Detect which cell encompasses the target text, then output its [X, Y] center coordinate. 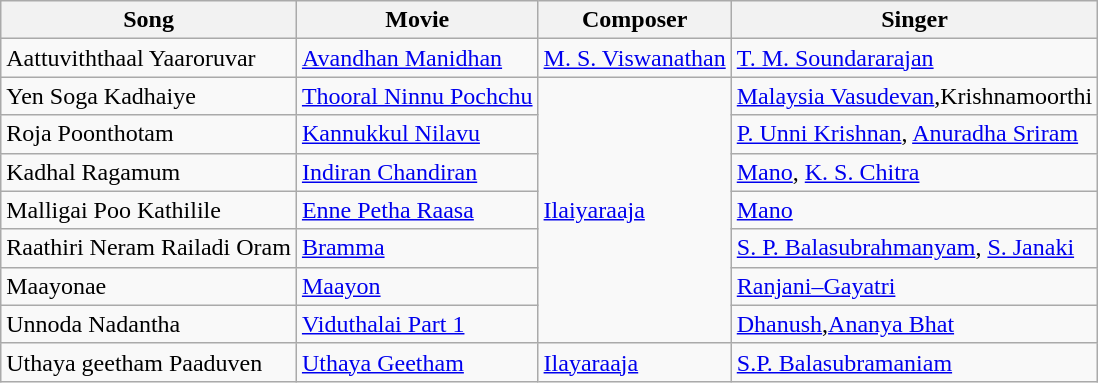
Unnoda Nadantha [149, 324]
Ranjani–Gayatri [914, 286]
Kannukkul Nilavu [417, 134]
S. P. Balasubrahmanyam, S. Janaki [914, 248]
Thooral Ninnu Pochchu [417, 96]
Movie [417, 20]
Avandhan Manidhan [417, 58]
Indiran Chandiran [417, 172]
Kadhal Ragamum [149, 172]
Uthaya Geetham [417, 362]
Roja Poonthotam [149, 134]
Viduthalai Part 1 [417, 324]
T. M. Soundararajan [914, 58]
M. S. Viswanathan [634, 58]
S.P. Balasubramaniam [914, 362]
P. Unni Krishnan, Anuradha Sriram [914, 134]
Aattuviththaal Yaaroruvar [149, 58]
Mano [914, 210]
Maayon [417, 286]
Enne Petha Raasa [417, 210]
Song [149, 20]
Malaysia Vasudevan,Krishnamoorthi [914, 96]
Dhanush,Ananya Bhat [914, 324]
Composer [634, 20]
Uthaya geetham Paaduven [149, 362]
Ilayaraaja [634, 362]
Raathiri Neram Railadi Oram [149, 248]
Bramma [417, 248]
Yen Soga Kadhaiye [149, 96]
Singer [914, 20]
Mano, K. S. Chitra [914, 172]
Malligai Poo Kathilile [149, 210]
Ilaiyaraaja [634, 210]
Maayonae [149, 286]
